Search for the cell housing the specified text and yield its [x, y] center coordinate. 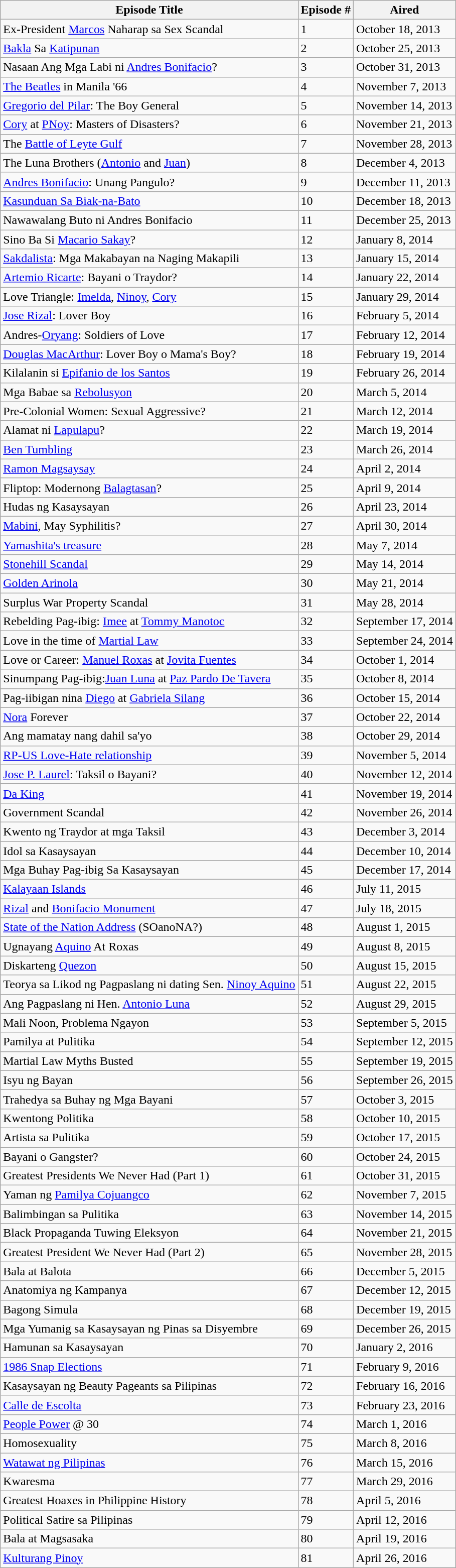
Alamat ni Lapulapu? [149, 430]
December 26, 2015 [405, 1329]
37 [326, 717]
January 8, 2014 [405, 239]
October 18, 2013 [405, 29]
64 [326, 1233]
March 5, 2014 [405, 392]
Kasunduan Sa Biak-na-Bato [149, 201]
Watawat ng Pilipinas [149, 1463]
51 [326, 985]
September 26, 2015 [405, 1080]
November 7, 2013 [405, 86]
34 [326, 660]
October 25, 2013 [405, 48]
March 15, 2016 [405, 1463]
The Luna Brothers (Antonio and Juan) [149, 163]
February 16, 2016 [405, 1386]
Black Propaganda Tuwing Eleksyon [149, 1233]
3 [326, 67]
81 [326, 1558]
Ramon Magsaysay [149, 468]
Hudas ng Kasaysayan [149, 507]
Bagong Simula [149, 1309]
Hamunan sa Kasaysayan [149, 1348]
Pamilya at Pulitika [149, 1042]
36 [326, 698]
Greatest Presidents We Never Had (Part 1) [149, 1176]
October 8, 2014 [405, 679]
45 [326, 870]
Kwentong Politika [149, 1118]
Love or Career: Manuel Roxas at Jovita Fuentes [149, 660]
5 [326, 105]
49 [326, 946]
November 28, 2013 [405, 144]
Greatest President We Never Had (Part 2) [149, 1252]
Golden Arinola [149, 583]
Kulturang Pinoy [149, 1558]
May 21, 2014 [405, 583]
Isyu ng Bayan [149, 1080]
Artemio Ricarte: Bayani o Traydor? [149, 278]
75 [326, 1443]
Idol sa Kasaysayan [149, 851]
17 [326, 335]
July 18, 2015 [405, 908]
Bayani o Gangster? [149, 1156]
80 [326, 1539]
November 5, 2014 [405, 755]
56 [326, 1080]
33 [326, 641]
7 [326, 144]
November 28, 2015 [405, 1252]
Jose Rizal: Lover Boy [149, 316]
September 12, 2015 [405, 1042]
Calle de Escolta [149, 1405]
73 [326, 1405]
Sino Ba Si Macario Sakay? [149, 239]
Kalayaan Islands [149, 889]
December 12, 2015 [405, 1290]
December 17, 2014 [405, 870]
Government Scandal [149, 812]
November 26, 2014 [405, 812]
Pag-iibigan nina Diego at Gabriela Silang [149, 698]
Episode Title [149, 10]
October 17, 2015 [405, 1137]
April 23, 2014 [405, 507]
42 [326, 812]
28 [326, 545]
March 26, 2014 [405, 449]
February 23, 2016 [405, 1405]
September 5, 2015 [405, 1023]
Aired [405, 10]
Diskarteng Quezon [149, 966]
50 [326, 966]
Mga Buhay Pag-ibig Sa Kasaysayan [149, 870]
47 [326, 908]
February 9, 2016 [405, 1367]
Love in the time of Martial Law [149, 641]
Sinumpang Pag-ibig:Juan Luna at Paz Pardo De Tavera [149, 679]
The Battle of Leyte Gulf [149, 144]
Stonehill Scandal [149, 564]
February 19, 2014 [405, 354]
59 [326, 1137]
39 [326, 755]
April 9, 2014 [405, 488]
December 25, 2013 [405, 220]
27 [326, 526]
Nawawalang Buto ni Andres Bonifacio [149, 220]
72 [326, 1386]
April 26, 2016 [405, 1558]
Jose P. Laurel: Taksil o Bayani? [149, 774]
Yaman ng Pamilya Cojuangco [149, 1195]
Balimbingan sa Pulitika [149, 1214]
61 [326, 1176]
November 19, 2014 [405, 793]
30 [326, 583]
12 [326, 239]
11 [326, 220]
May 7, 2014 [405, 545]
April 5, 2016 [405, 1501]
74 [326, 1424]
29 [326, 564]
Mga Babae sa Rebolusyon [149, 392]
Love Triangle: Imelda, Ninoy, Cory [149, 297]
December 5, 2015 [405, 1271]
Yamashita's treasure [149, 545]
62 [326, 1195]
24 [326, 468]
April 19, 2016 [405, 1539]
Da King [149, 793]
September 19, 2015 [405, 1061]
August 15, 2015 [405, 966]
71 [326, 1367]
November 14, 2013 [405, 105]
Anatomiya ng Kampanya [149, 1290]
54 [326, 1042]
Andres-Oryang: Soldiers of Love [149, 335]
41 [326, 793]
October 22, 2014 [405, 717]
Gregorio del Pilar: The Boy General [149, 105]
35 [326, 679]
32 [326, 622]
March 8, 2016 [405, 1443]
March 29, 2016 [405, 1482]
March 19, 2014 [405, 430]
76 [326, 1463]
79 [326, 1520]
July 11, 2015 [405, 889]
Nasaan Ang Mga Labi ni Andres Bonifacio? [149, 67]
53 [326, 1023]
6 [326, 125]
9 [326, 182]
68 [326, 1309]
Bakla Sa Katipunan [149, 48]
4 [326, 86]
14 [326, 278]
25 [326, 488]
April 12, 2016 [405, 1520]
Pre-Colonial Women: Sexual Aggressive? [149, 411]
People Power @ 30 [149, 1424]
Artista sa Pulitika [149, 1137]
October 24, 2015 [405, 1156]
31 [326, 602]
77 [326, 1482]
October 31, 2015 [405, 1176]
May 14, 2014 [405, 564]
Ang mamatay nang dahil sa'yo [149, 736]
78 [326, 1501]
May 28, 2014 [405, 602]
Mabini, May Syphilitis? [149, 526]
21 [326, 411]
Kilalanin si Epifanio de los Santos [149, 373]
Sakdalista: Mga Makabayan na Naging Makapili [149, 259]
Greatest Hoaxes in Philippine History [149, 1501]
February 12, 2014 [405, 335]
Fliptop: Modernong Balagtasan? [149, 488]
38 [326, 736]
48 [326, 927]
January 15, 2014 [405, 259]
August 22, 2015 [405, 985]
22 [326, 430]
Ex-President Marcos Naharap sa Sex Scandal [149, 29]
1986 Snap Elections [149, 1367]
13 [326, 259]
February 5, 2014 [405, 316]
Kwento ng Traydor at mga Taksil [149, 831]
43 [326, 831]
52 [326, 1004]
December 18, 2013 [405, 201]
44 [326, 851]
16 [326, 316]
Trahedya sa Buhay ng Mga Bayani [149, 1099]
Rizal and Bonifacio Monument [149, 908]
March 1, 2016 [405, 1424]
Martial Law Myths Busted [149, 1061]
70 [326, 1348]
Surplus War Property Scandal [149, 602]
November 12, 2014 [405, 774]
October 31, 2013 [405, 67]
November 14, 2015 [405, 1214]
April 30, 2014 [405, 526]
Douglas MacArthur: Lover Boy o Mama's Boy? [149, 354]
8 [326, 163]
August 1, 2015 [405, 927]
Bala at Balota [149, 1271]
October 10, 2015 [405, 1118]
58 [326, 1118]
December 10, 2014 [405, 851]
September 24, 2014 [405, 641]
Teorya sa Likod ng Pagpaslang ni dating Sen. Ninoy Aquino [149, 985]
69 [326, 1329]
State of the Nation Address (SOanoNA?) [149, 927]
10 [326, 201]
65 [326, 1252]
September 17, 2014 [405, 622]
Political Satire sa Pilipinas [149, 1520]
January 22, 2014 [405, 278]
19 [326, 373]
April 2, 2014 [405, 468]
August 8, 2015 [405, 946]
November 21, 2015 [405, 1233]
October 3, 2015 [405, 1099]
2 [326, 48]
Kasaysayan ng Beauty Pageants sa Pilipinas [149, 1386]
March 12, 2014 [405, 411]
Episode # [326, 10]
RP-US Love-Hate relationship [149, 755]
Nora Forever [149, 717]
December 3, 2014 [405, 831]
15 [326, 297]
66 [326, 1271]
December 19, 2015 [405, 1309]
Ben Tumbling [149, 449]
The Beatles in Manila '66 [149, 86]
Kwaresma [149, 1482]
October 15, 2014 [405, 698]
1 [326, 29]
Homosexuality [149, 1443]
Cory at PNoy: Masters of Disasters? [149, 125]
40 [326, 774]
Bala at Magsasaka [149, 1539]
October 1, 2014 [405, 660]
26 [326, 507]
February 26, 2014 [405, 373]
23 [326, 449]
20 [326, 392]
August 29, 2015 [405, 1004]
Ugnayang Aquino At Roxas [149, 946]
63 [326, 1214]
60 [326, 1156]
55 [326, 1061]
Rebelding Pag-ibig: Imee at Tommy Manotoc [149, 622]
November 7, 2015 [405, 1195]
Andres Bonifacio: Unang Pangulo? [149, 182]
46 [326, 889]
67 [326, 1290]
December 4, 2013 [405, 163]
Mali Noon, Problema Ngayon [149, 1023]
October 29, 2014 [405, 736]
January 2, 2016 [405, 1348]
November 21, 2013 [405, 125]
January 29, 2014 [405, 297]
Mga Yumanig sa Kasaysayan ng Pinas sa Disyembre [149, 1329]
18 [326, 354]
Ang Pagpaslang ni Hen. Antonio Luna [149, 1004]
57 [326, 1099]
December 11, 2013 [405, 182]
